Extract the [X, Y] coordinate from the center of the cell holding the provided text.  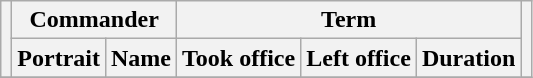
Term [349, 20]
Commander [94, 20]
Left office [359, 58]
Portrait [59, 58]
Duration [468, 58]
Took office [239, 58]
Name [140, 58]
